Locate the cell with the specified text and output its (x, y) center coordinate. 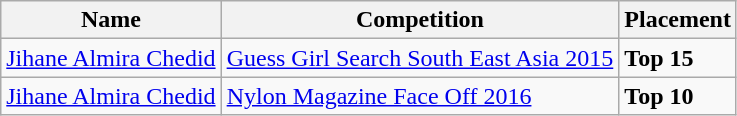
Nylon Magazine Face Off 2016 (420, 96)
Guess Girl Search South East Asia 2015 (420, 58)
Competition (420, 20)
Name (111, 20)
Top 10 (678, 96)
Placement (678, 20)
Top 15 (678, 58)
